Find where the given text appears and provide that cell's center as [x, y] coordinate. 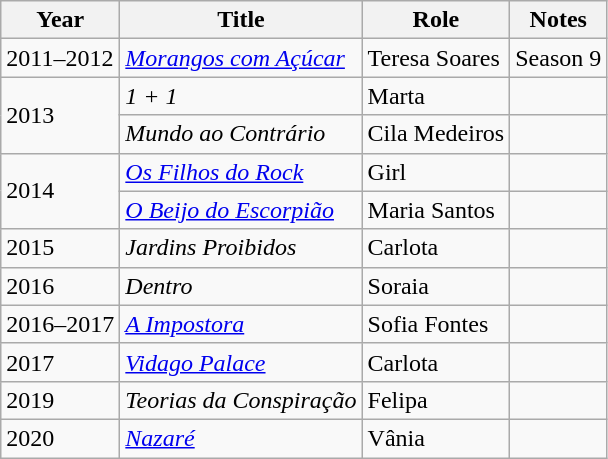
A Impostora [241, 324]
Morangos com Açúcar [241, 58]
Soraia [436, 286]
Girl [436, 172]
Maria Santos [436, 210]
2013 [60, 115]
Season 9 [558, 58]
Marta [436, 96]
Title [241, 20]
Year [60, 20]
2017 [60, 362]
Mundo ao Contrário [241, 134]
Sofia Fontes [436, 324]
O Beijo do Escorpião [241, 210]
2014 [60, 191]
Felipa [436, 400]
2011–2012 [60, 58]
2015 [60, 248]
2016 [60, 286]
Role [436, 20]
Nazaré [241, 438]
Jardins Proibidos [241, 248]
2020 [60, 438]
Vidago Palace [241, 362]
2019 [60, 400]
Os Filhos do Rock [241, 172]
Cila Medeiros [436, 134]
Teresa Soares [436, 58]
Notes [558, 20]
Vânia [436, 438]
1 + 1 [241, 96]
Dentro [241, 286]
2016–2017 [60, 324]
Teorias da Conspiração [241, 400]
